Search for the cell housing the specified text and yield its (x, y) center coordinate. 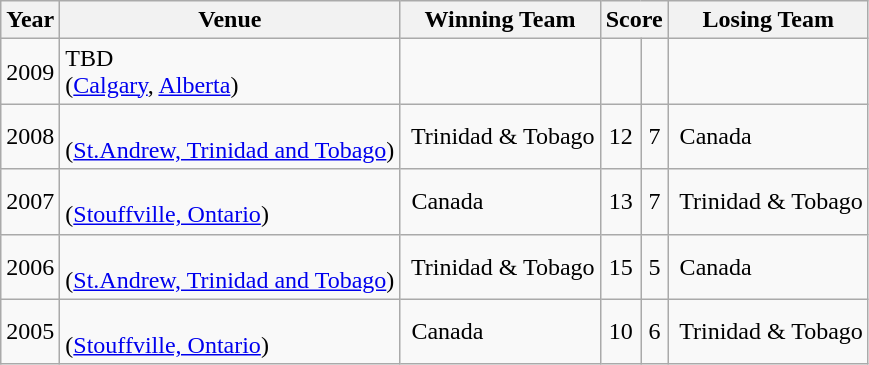
TBD(Calgary, Alberta) (230, 72)
2009 (30, 72)
Year (30, 20)
2005 (30, 332)
2007 (30, 202)
2008 (30, 136)
15 (620, 266)
2006 (30, 266)
10 (620, 332)
Score (634, 20)
Losing Team (768, 20)
Venue (230, 20)
12 (620, 136)
6 (654, 332)
13 (620, 202)
5 (654, 266)
Winning Team (500, 20)
